Return the [X, Y] coordinate for the center point of the cell that contains the specified text.  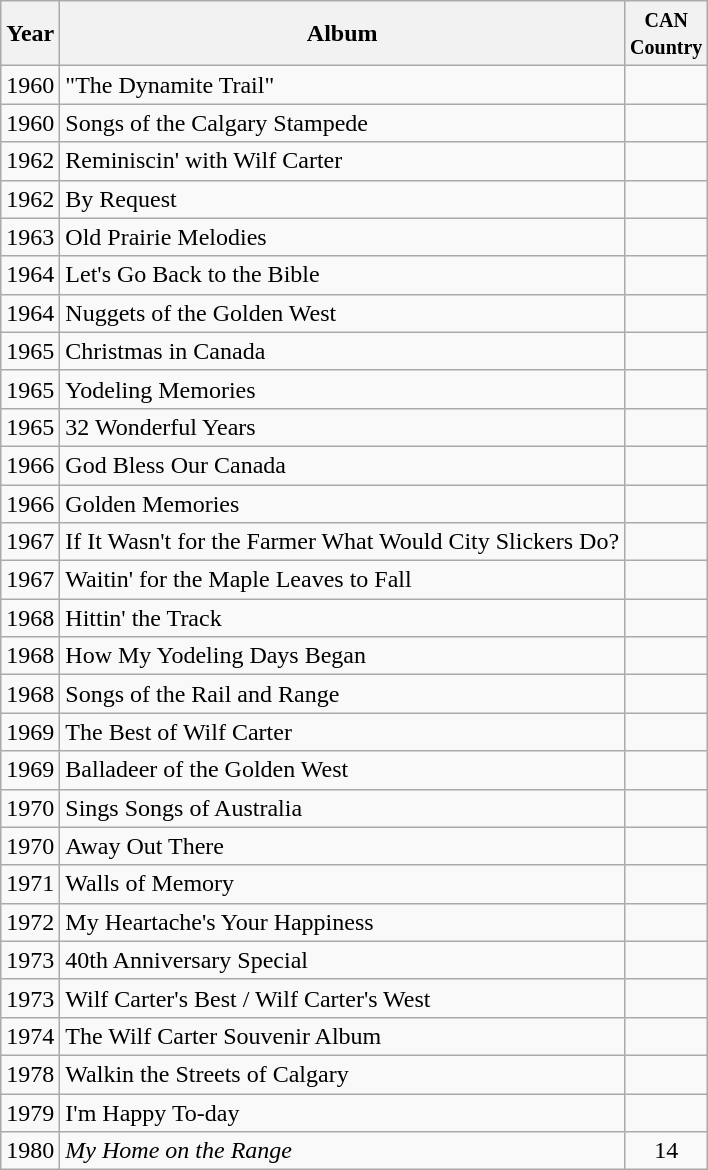
1978 [30, 1074]
40th Anniversary Special [342, 960]
Let's Go Back to the Bible [342, 275]
"The Dynamite Trail" [342, 85]
If It Wasn't for the Farmer What Would City Slickers Do? [342, 542]
1963 [30, 237]
How My Yodeling Days Began [342, 656]
Songs of the Rail and Range [342, 694]
1974 [30, 1036]
1972 [30, 922]
My Home on the Range [342, 1151]
Yodeling Memories [342, 389]
Golden Memories [342, 503]
32 Wonderful Years [342, 427]
Waitin' for the Maple Leaves to Fall [342, 580]
The Best of Wilf Carter [342, 732]
Old Prairie Melodies [342, 237]
Hittin' the Track [342, 618]
Wilf Carter's Best / Wilf Carter's West [342, 998]
1980 [30, 1151]
Balladeer of the Golden West [342, 770]
Nuggets of the Golden West [342, 313]
Christmas in Canada [342, 351]
Album [342, 34]
Walls of Memory [342, 884]
Sings Songs of Australia [342, 808]
Away Out There [342, 846]
CAN Country [666, 34]
I'm Happy To-day [342, 1113]
1971 [30, 884]
Walkin the Streets of Calgary [342, 1074]
Reminiscin' with Wilf Carter [342, 161]
God Bless Our Canada [342, 465]
14 [666, 1151]
1979 [30, 1113]
My Heartache's Your Happiness [342, 922]
Songs of the Calgary Stampede [342, 123]
The Wilf Carter Souvenir Album [342, 1036]
Year [30, 34]
By Request [342, 199]
